Provide the [X, Y] coordinate of the cell's center where the given text is located.  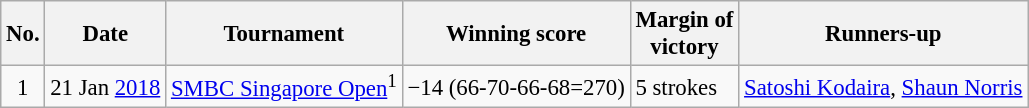
−14 (66-70-66-68=270) [516, 87]
1 [23, 87]
5 strokes [684, 87]
Date [106, 34]
Winning score [516, 34]
Runners-up [884, 34]
SMBC Singapore Open1 [284, 87]
21 Jan 2018 [106, 87]
Margin ofvictory [684, 34]
Tournament [284, 34]
No. [23, 34]
Satoshi Kodaira, Shaun Norris [884, 87]
